Detect which cell encompasses the target text, then output its (x, y) center coordinate. 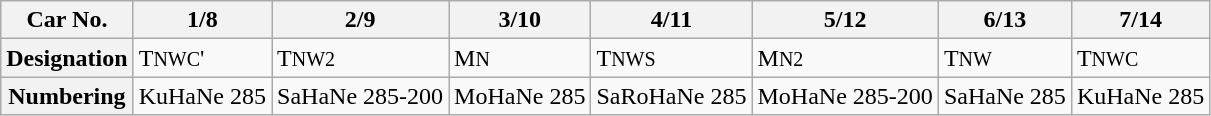
MN (520, 58)
TNWC (1140, 58)
Numbering (67, 96)
3/10 (520, 20)
TNWS (672, 58)
MN2 (845, 58)
SaHaNe 285-200 (360, 96)
2/9 (360, 20)
5/12 (845, 20)
SaHaNe 285 (1004, 96)
MoHaNe 285 (520, 96)
TNW2 (360, 58)
1/8 (202, 20)
7/14 (1140, 20)
Car No. (67, 20)
4/11 (672, 20)
TNWC' (202, 58)
MoHaNe 285-200 (845, 96)
TNW (1004, 58)
SaRoHaNe 285 (672, 96)
Designation (67, 58)
6/13 (1004, 20)
